Determine the [x, y] coordinate at the center of the cell enclosing the given text.  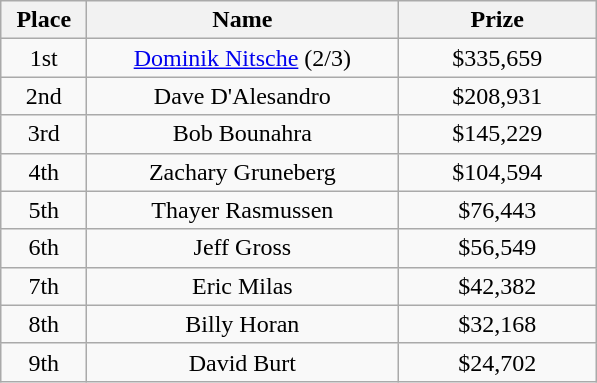
$335,659 [498, 58]
5th [44, 210]
$104,594 [498, 172]
Prize [498, 20]
7th [44, 286]
$76,443 [498, 210]
2nd [44, 96]
Jeff Gross [242, 248]
Bob Bounahra [242, 134]
Dominik Nitsche (2/3) [242, 58]
$24,702 [498, 362]
Dave D'Alesandro [242, 96]
$32,168 [498, 324]
Zachary Gruneberg [242, 172]
$145,229 [498, 134]
$42,382 [498, 286]
4th [44, 172]
Billy Horan [242, 324]
David Burt [242, 362]
1st [44, 58]
$56,549 [498, 248]
3rd [44, 134]
8th [44, 324]
Thayer Rasmussen [242, 210]
9th [44, 362]
Place [44, 20]
Name [242, 20]
$208,931 [498, 96]
6th [44, 248]
Eric Milas [242, 286]
